Search for the cell housing the specified text and yield its (X, Y) center coordinate. 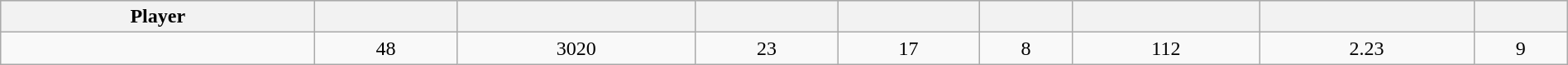
3020 (576, 48)
17 (908, 48)
8 (1025, 48)
23 (766, 48)
48 (385, 48)
Player (158, 17)
2.23 (1367, 48)
112 (1166, 48)
9 (1520, 48)
